Output the [X, Y] coordinate of the center of the cell containing the given text.  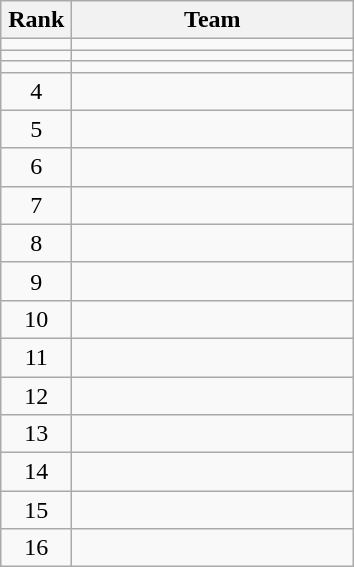
16 [36, 548]
8 [36, 243]
13 [36, 434]
11 [36, 357]
15 [36, 510]
9 [36, 281]
7 [36, 205]
4 [36, 91]
Team [212, 20]
10 [36, 319]
6 [36, 167]
12 [36, 395]
14 [36, 472]
Rank [36, 20]
5 [36, 129]
